Output the (x, y) coordinate of the center of the cell containing the given text.  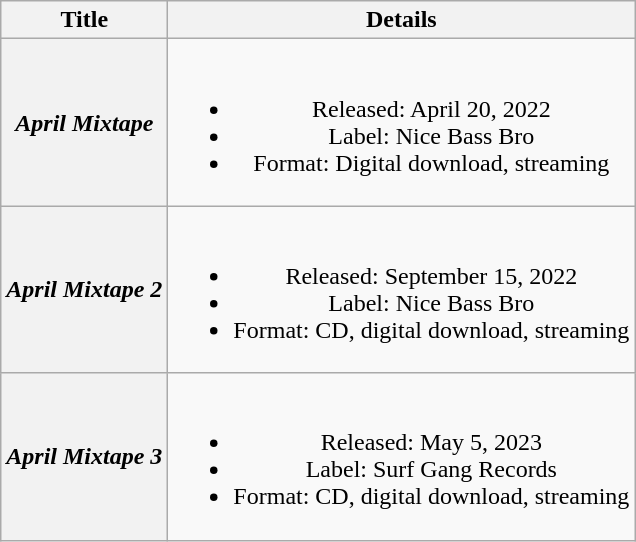
Released: September 15, 2022Label: Nice Bass BroFormat: CD, digital download, streaming (402, 290)
Released: April 20, 2022Label: Nice Bass BroFormat: Digital download, streaming (402, 122)
April Mixtape (84, 122)
April Mixtape 2 (84, 290)
Title (84, 20)
April Mixtape 3 (84, 456)
Details (402, 20)
Released: May 5, 2023Label: Surf Gang RecordsFormat: CD, digital download, streaming (402, 456)
